For the text-containing cell, return its midpoint in [x, y] coordinate format. 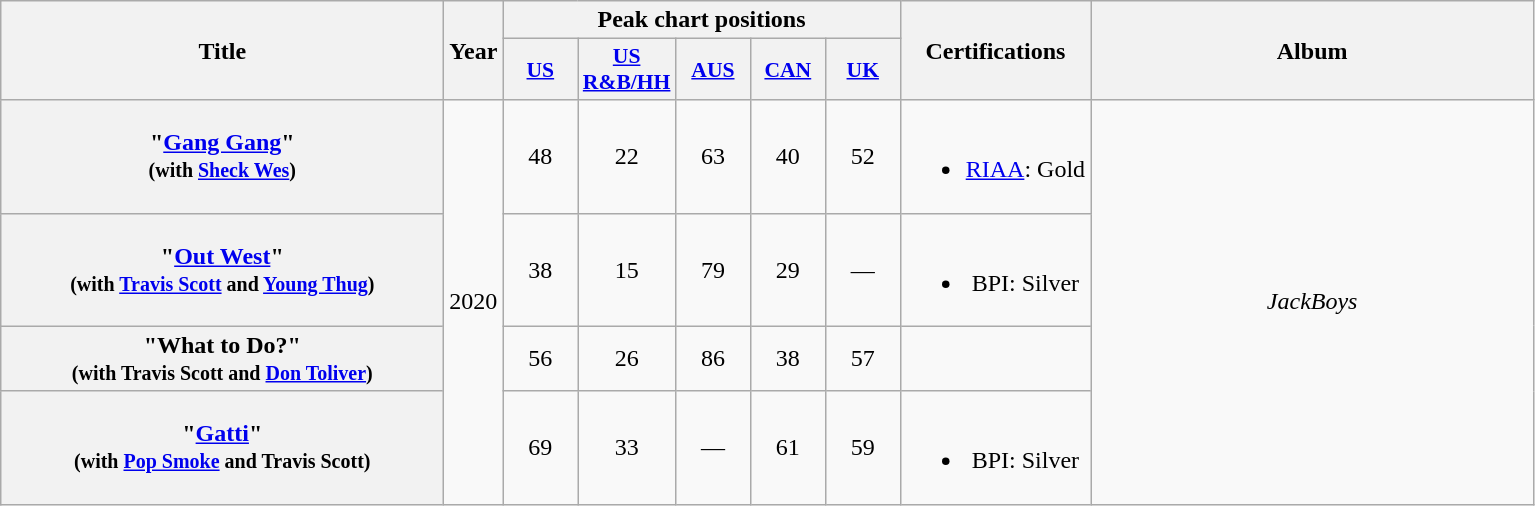
UK [862, 70]
Title [222, 50]
26 [627, 358]
"Gatti"(with Pop Smoke and Travis Scott) [222, 448]
US [540, 70]
AUS [712, 70]
52 [862, 156]
Album [1312, 50]
63 [712, 156]
JackBoys [1312, 302]
15 [627, 270]
USR&B/HH [627, 70]
79 [712, 270]
22 [627, 156]
Year [474, 50]
2020 [474, 302]
86 [712, 358]
Certifications [995, 50]
61 [788, 448]
"Out West"(with Travis Scott and Young Thug) [222, 270]
CAN [788, 70]
29 [788, 270]
RIAA: Gold [995, 156]
59 [862, 448]
56 [540, 358]
40 [788, 156]
"What to Do?"(with Travis Scott and Don Toliver) [222, 358]
"Gang Gang"(with Sheck Wes) [222, 156]
48 [540, 156]
69 [540, 448]
57 [862, 358]
Peak chart positions [702, 20]
33 [627, 448]
